Find where the given text appears and provide that cell's center as [x, y] coordinate. 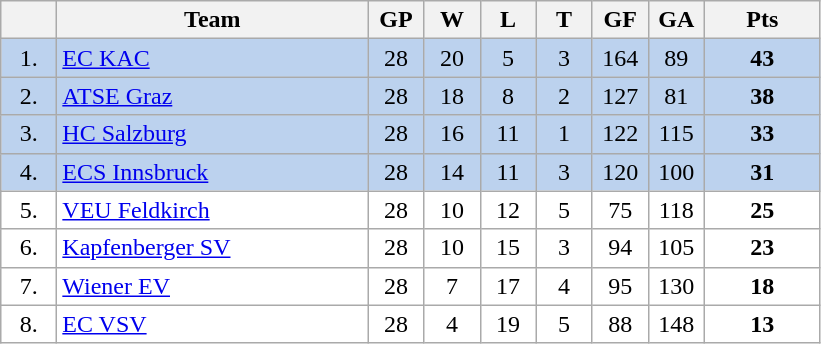
GF [620, 20]
23 [762, 248]
89 [676, 58]
1 [564, 134]
Pts [762, 20]
127 [620, 96]
8 [508, 96]
EC KAC [212, 58]
95 [620, 286]
88 [620, 324]
15 [508, 248]
2. [29, 96]
2 [564, 96]
GA [676, 20]
118 [676, 210]
33 [762, 134]
43 [762, 58]
4. [29, 172]
1. [29, 58]
ATSE Graz [212, 96]
Wiener EV [212, 286]
120 [620, 172]
Kapfenberger SV [212, 248]
100 [676, 172]
105 [676, 248]
ECS Innsbruck [212, 172]
EC VSV [212, 324]
VEU Feldkirch [212, 210]
7. [29, 286]
14 [452, 172]
6. [29, 248]
L [508, 20]
25 [762, 210]
Team [212, 20]
38 [762, 96]
5. [29, 210]
20 [452, 58]
GP [396, 20]
94 [620, 248]
16 [452, 134]
W [452, 20]
148 [676, 324]
HC Salzburg [212, 134]
T [564, 20]
7 [452, 286]
3. [29, 134]
75 [620, 210]
130 [676, 286]
164 [620, 58]
13 [762, 324]
12 [508, 210]
122 [620, 134]
115 [676, 134]
81 [676, 96]
31 [762, 172]
19 [508, 324]
8. [29, 324]
17 [508, 286]
